Extract the [X, Y] coordinate from the center of the cell holding the provided text.  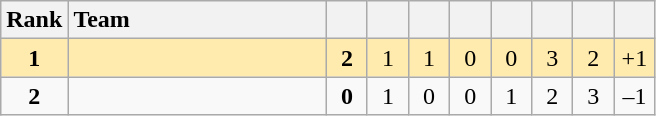
+1 [634, 58]
Team [198, 20]
–1 [634, 96]
Rank [34, 20]
